For the text-containing cell, return its midpoint in (X, Y) coordinate format. 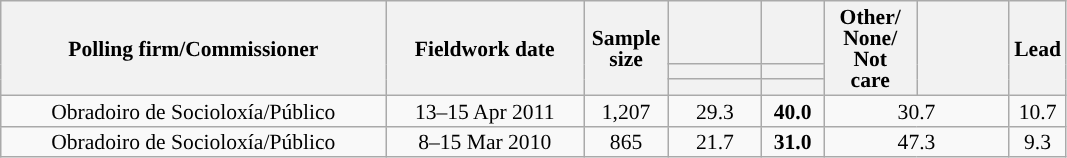
29.3 (716, 110)
31.0 (792, 142)
Sample size (626, 48)
30.7 (916, 110)
40.0 (792, 110)
47.3 (916, 142)
Polling firm/Commissioner (194, 48)
865 (626, 142)
10.7 (1038, 110)
9.3 (1038, 142)
8–15 Mar 2010 (485, 142)
Lead (1038, 48)
13–15 Apr 2011 (485, 110)
Fieldwork date (485, 48)
Other/None/Notcare (870, 48)
1,207 (626, 110)
21.7 (716, 142)
